Pinpoint the cell where the given text exists, returning its [X, Y] midpoint coordinate. 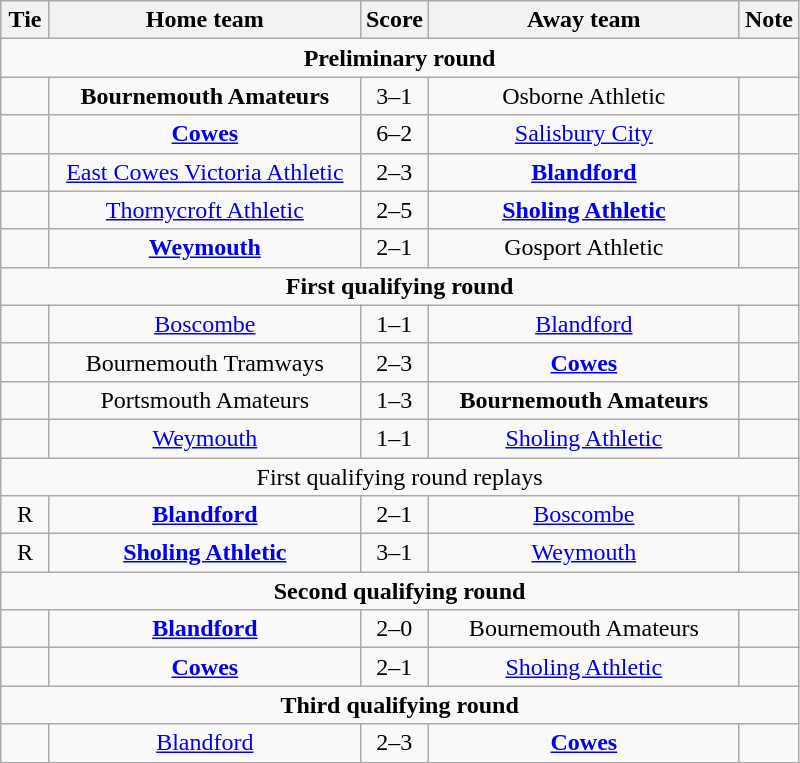
Note [768, 20]
2–5 [394, 210]
Bournemouth Tramways [204, 362]
First qualifying round replays [400, 477]
2–0 [394, 629]
Home team [204, 20]
6–2 [394, 134]
Salisbury City [584, 134]
East Cowes Victoria Athletic [204, 172]
Thornycroft Athletic [204, 210]
Away team [584, 20]
Gosport Athletic [584, 248]
Score [394, 20]
Second qualifying round [400, 591]
Portsmouth Amateurs [204, 400]
Preliminary round [400, 58]
Third qualifying round [400, 705]
1–3 [394, 400]
Osborne Athletic [584, 96]
First qualifying round [400, 286]
Tie [26, 20]
